Return (X, Y) of the center of cell containing provided text 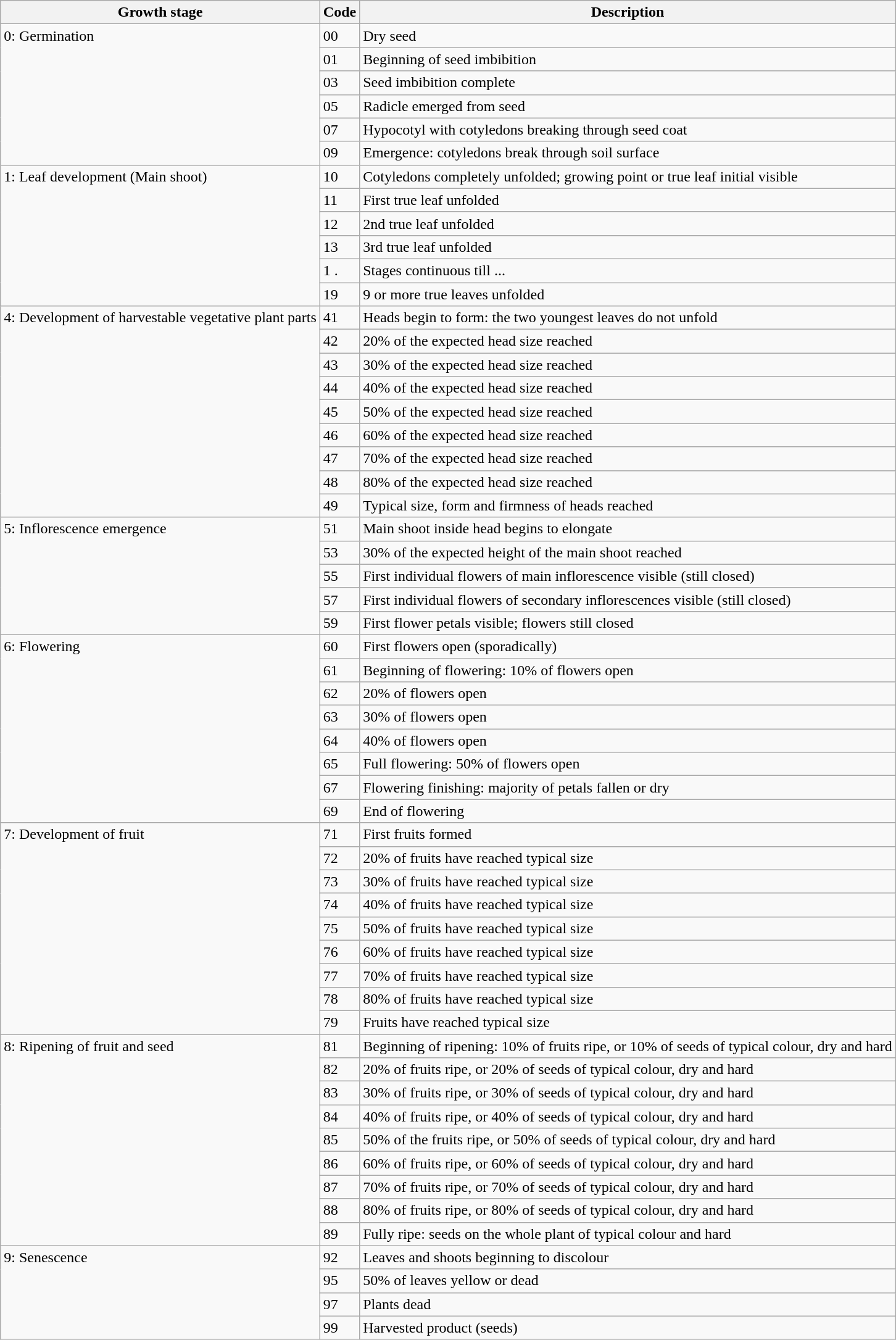
46 (339, 435)
Hypocotyl with cotyledons breaking through seed coat (628, 130)
57 (339, 599)
49 (339, 506)
Beginning of seed imbibition (628, 59)
30% of fruits have reached typical size (628, 881)
Fruits have reached typical size (628, 1022)
First flowers open (sporadically) (628, 646)
5: Inflorescence emergence (160, 576)
83 (339, 1093)
41 (339, 318)
40% of fruits ripe, or 40% of seeds of typical colour, dry and hard (628, 1117)
75 (339, 928)
First flower petals visible; flowers still closed (628, 623)
30% of the expected height of the main shoot reached (628, 552)
07 (339, 130)
3rd true leaf unfolded (628, 247)
53 (339, 552)
Heads begin to form: the two youngest leaves do not unfold (628, 318)
7: Development of fruit (160, 928)
40% of flowers open (628, 741)
8: Ripening of fruit and seed (160, 1141)
64 (339, 741)
Harvested product (seeds) (628, 1328)
0: Germination (160, 94)
79 (339, 1022)
Stages continuous till ... (628, 270)
71 (339, 834)
Leaves and shoots beginning to discolour (628, 1257)
40% of fruits have reached typical size (628, 905)
30% of fruits ripe, or 30% of seeds of typical colour, dry and hard (628, 1093)
First individual flowers of main inflorescence visible (still closed) (628, 576)
60% of fruits ripe, or 60% of seeds of typical colour, dry and hard (628, 1163)
09 (339, 153)
10 (339, 177)
Description (628, 12)
88 (339, 1210)
70% of fruits ripe, or 70% of seeds of typical colour, dry and hard (628, 1187)
20% of the expected head size reached (628, 341)
43 (339, 365)
72 (339, 858)
81 (339, 1046)
62 (339, 694)
00 (339, 36)
80% of fruits ripe, or 80% of seeds of typical colour, dry and hard (628, 1210)
19 (339, 294)
Cotyledons completely unfolded; growing point or true leaf initial visible (628, 177)
50% of leaves yellow or dead (628, 1281)
92 (339, 1257)
Dry seed (628, 36)
89 (339, 1234)
44 (339, 388)
50% of the expected head size reached (628, 412)
80% of the expected head size reached (628, 482)
99 (339, 1328)
47 (339, 459)
95 (339, 1281)
85 (339, 1140)
20% of flowers open (628, 694)
1 . (339, 270)
60% of the expected head size reached (628, 435)
13 (339, 247)
05 (339, 106)
Beginning of ripening: 10% of fruits ripe, or 10% of seeds of typical colour, dry and hard (628, 1046)
9: Senescence (160, 1292)
Code (339, 12)
Fully ripe: seeds on the whole plant of typical colour and hard (628, 1234)
59 (339, 623)
9 or more true leaves unfolded (628, 294)
63 (339, 717)
Beginning of flowering: 10% of flowers open (628, 670)
40% of the expected head size reached (628, 388)
51 (339, 529)
78 (339, 999)
97 (339, 1304)
48 (339, 482)
84 (339, 1117)
20% of fruits ripe, or 20% of seeds of typical colour, dry and hard (628, 1070)
30% of the expected head size reached (628, 365)
First true leaf unfolded (628, 200)
6: Flowering (160, 728)
30% of flowers open (628, 717)
61 (339, 670)
Flowering finishing: majority of petals fallen or dry (628, 788)
76 (339, 952)
4: Development of harvestable vegetative plant parts (160, 412)
12 (339, 223)
2nd true leaf unfolded (628, 223)
20% of fruits have reached typical size (628, 858)
69 (339, 811)
42 (339, 341)
82 (339, 1070)
Typical size, form and firmness of heads reached (628, 506)
Plants dead (628, 1304)
First fruits formed (628, 834)
77 (339, 975)
11 (339, 200)
80% of fruits have reached typical size (628, 999)
60% of fruits have reached typical size (628, 952)
67 (339, 788)
Emergence: cotyledons break through soil surface (628, 153)
73 (339, 881)
Main shoot inside head begins to elongate (628, 529)
60 (339, 646)
55 (339, 576)
First individual flowers of secondary inflorescences visible (still closed) (628, 599)
50% of fruits have reached typical size (628, 928)
65 (339, 764)
86 (339, 1163)
70% of fruits have reached typical size (628, 975)
74 (339, 905)
45 (339, 412)
Full flowering: 50% of flowers open (628, 764)
End of flowering (628, 811)
87 (339, 1187)
Radicle emerged from seed (628, 106)
01 (339, 59)
Growth stage (160, 12)
Seed imbibition complete (628, 83)
1: Leaf development (Main shoot) (160, 235)
70% of the expected head size reached (628, 459)
50% of the fruits ripe, or 50% of seeds of typical colour, dry and hard (628, 1140)
03 (339, 83)
